Return the (x, y) coordinate for the center point of the cell that contains the specified text.  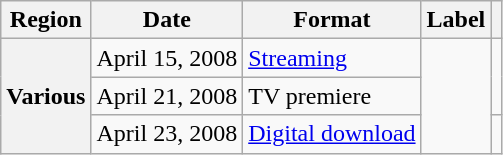
April 23, 2008 (167, 134)
April 15, 2008 (167, 58)
April 21, 2008 (167, 96)
Region (46, 20)
Label (456, 20)
Date (167, 20)
TV premiere (332, 96)
Digital download (332, 134)
Streaming (332, 58)
Various (46, 96)
Format (332, 20)
